Output the (x, y) coordinate of the center of the cell containing the given text.  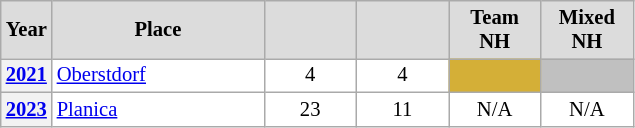
Place (158, 29)
2023 (26, 109)
11 (402, 109)
Team NH (494, 29)
23 (310, 109)
2021 (26, 75)
Mixed NH (587, 29)
Planica (158, 109)
Oberstdorf (158, 75)
Year (26, 29)
